Extract the [x, y] coordinate from the center of the cell holding the provided text.  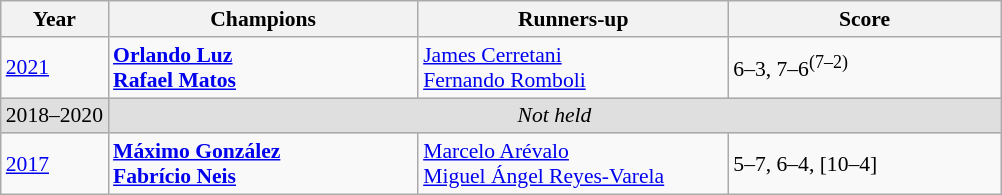
2021 [54, 68]
6–3, 7–6(7–2) [864, 68]
Runners-up [573, 19]
Marcelo Arévalo Miguel Ángel Reyes-Varela [573, 164]
James Cerretani Fernando Romboli [573, 68]
Champions [263, 19]
Orlando Luz Rafael Matos [263, 68]
Máximo González Fabrício Neis [263, 164]
Score [864, 19]
Not held [554, 116]
2017 [54, 164]
2018–2020 [54, 116]
5–7, 6–4, [10–4] [864, 164]
Year [54, 19]
